Identify which cell holds the provided text, then report its [x, y] central coordinate. 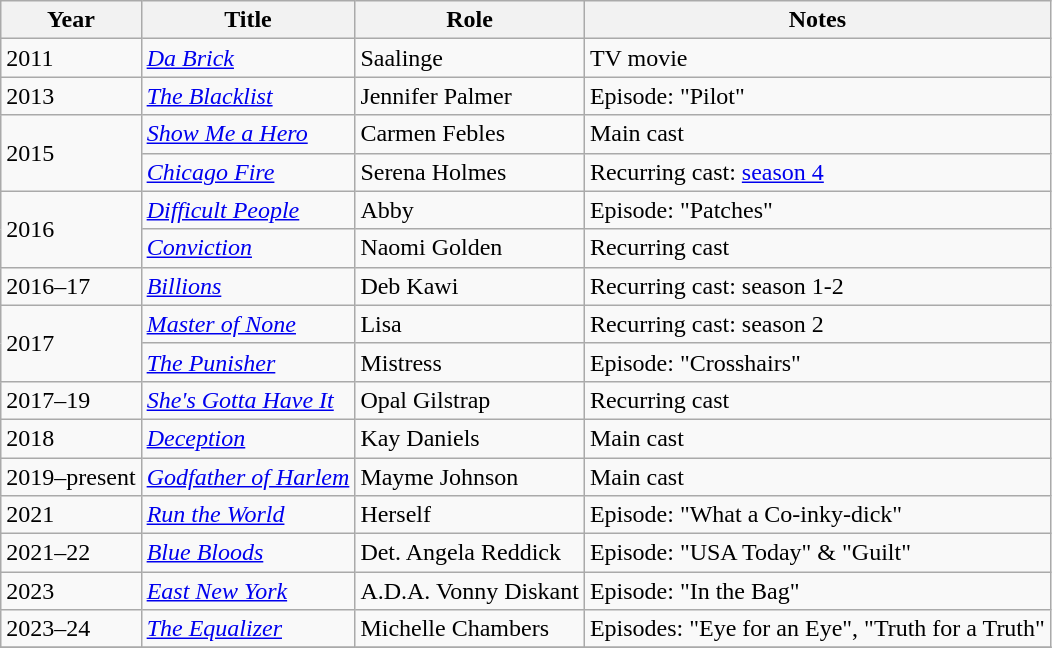
The Blacklist [248, 96]
2017–19 [71, 400]
Naomi Golden [470, 248]
Notes [817, 20]
Episode: "Crosshairs" [817, 362]
2016 [71, 229]
Carmen Febles [470, 134]
Episode: "In the Bag" [817, 591]
Year [71, 20]
Master of None [248, 324]
Mistress [470, 362]
Conviction [248, 248]
Episodes: "Eye for an Eye", "Truth for a Truth" [817, 629]
Da Brick [248, 58]
She's Gotta Have It [248, 400]
Kay Daniels [470, 438]
Opal Gilstrap [470, 400]
Recurring cast: season 4 [817, 172]
Episode: "USA Today" & "Guilt" [817, 553]
2023–24 [71, 629]
Jennifer Palmer [470, 96]
A.D.A. Vonny Diskant [470, 591]
The Punisher [248, 362]
2011 [71, 58]
Run the World [248, 515]
2021–22 [71, 553]
2021 [71, 515]
Abby [470, 210]
Saalinge [470, 58]
Blue Bloods [248, 553]
Mayme Johnson [470, 477]
TV movie [817, 58]
Recurring cast: season 2 [817, 324]
Det. Angela Reddick [470, 553]
Chicago Fire [248, 172]
2019–present [71, 477]
Episode: "Pilot" [817, 96]
The Equalizer [248, 629]
2018 [71, 438]
Godfather of Harlem [248, 477]
Title [248, 20]
2013 [71, 96]
2015 [71, 153]
Michelle Chambers [470, 629]
Episode: "What a Co-inky-dick" [817, 515]
Billions [248, 286]
2016–17 [71, 286]
East New York [248, 591]
Deb Kawi [470, 286]
Lisa [470, 324]
Recurring cast: season 1-2 [817, 286]
2017 [71, 343]
Deception [248, 438]
2023 [71, 591]
Role [470, 20]
Herself [470, 515]
Episode: "Patches" [817, 210]
Serena Holmes [470, 172]
Difficult People [248, 210]
Show Me a Hero [248, 134]
